Determine the (X, Y) coordinate at the center of the cell enclosing the given text.  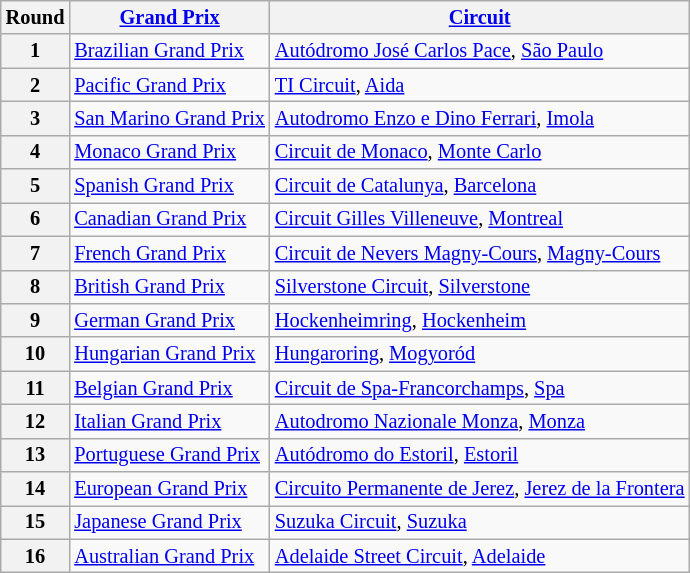
Round (36, 17)
Pacific Grand Prix (170, 85)
Autodromo Nazionale Monza, Monza (480, 421)
Circuit de Catalunya, Barcelona (480, 186)
4 (36, 152)
Grand Prix (170, 17)
TI Circuit, Aida (480, 85)
Japanese Grand Prix (170, 522)
San Marino Grand Prix (170, 118)
Circuit de Nevers Magny-Cours, Magny-Cours (480, 253)
British Grand Prix (170, 287)
14 (36, 489)
12 (36, 421)
13 (36, 455)
Hungaroring, Mogyoród (480, 354)
16 (36, 556)
3 (36, 118)
Monaco Grand Prix (170, 152)
Circuit de Monaco, Monte Carlo (480, 152)
5 (36, 186)
Italian Grand Prix (170, 421)
10 (36, 354)
Brazilian Grand Prix (170, 51)
Suzuka Circuit, Suzuka (480, 522)
Circuito Permanente de Jerez, Jerez de la Frontera (480, 489)
French Grand Prix (170, 253)
7 (36, 253)
Autódromo do Estoril, Estoril (480, 455)
Hockenheimring, Hockenheim (480, 320)
8 (36, 287)
2 (36, 85)
European Grand Prix (170, 489)
Silverstone Circuit, Silverstone (480, 287)
Portuguese Grand Prix (170, 455)
Hungarian Grand Prix (170, 354)
9 (36, 320)
15 (36, 522)
Spanish Grand Prix (170, 186)
11 (36, 388)
Adelaide Street Circuit, Adelaide (480, 556)
Canadian Grand Prix (170, 219)
Autódromo José Carlos Pace, São Paulo (480, 51)
Circuit Gilles Villeneuve, Montreal (480, 219)
Belgian Grand Prix (170, 388)
1 (36, 51)
Autodromo Enzo e Dino Ferrari, Imola (480, 118)
6 (36, 219)
Circuit (480, 17)
Australian Grand Prix (170, 556)
Circuit de Spa-Francorchamps, Spa (480, 388)
German Grand Prix (170, 320)
